Identify which cell holds the provided text, then report its (x, y) central coordinate. 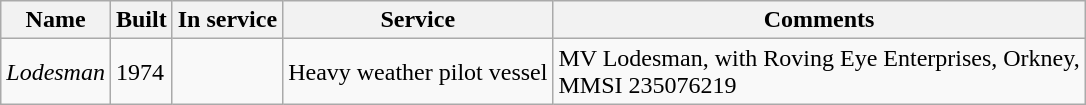
Service (418, 20)
Comments (819, 20)
In service (227, 20)
Heavy weather pilot vessel (418, 72)
1974 (141, 72)
Name (56, 20)
MV Lodesman, with Roving Eye Enterprises, Orkney, MMSI 235076219 (819, 72)
Built (141, 20)
Lodesman (56, 72)
